Locate the cell with the specified text and output its (X, Y) center coordinate. 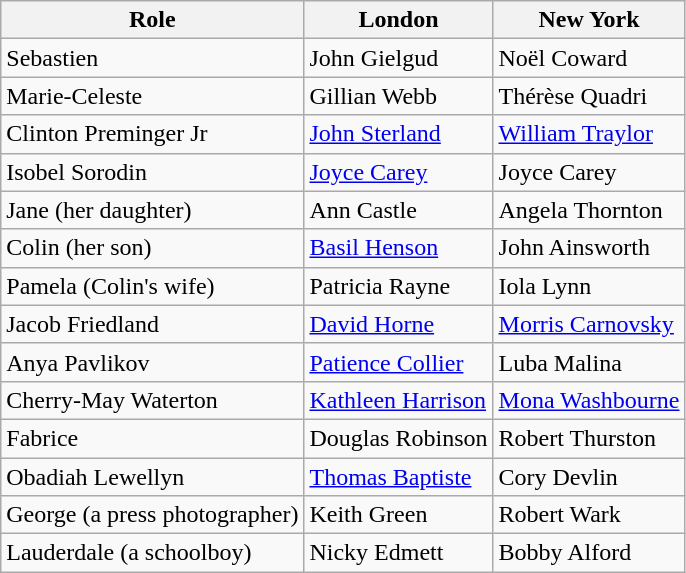
Cory Devlin (589, 477)
London (398, 20)
Bobby Alford (589, 553)
Patience Collier (398, 362)
Morris Carnovsky (589, 324)
Gillian Webb (398, 96)
Pamela (Colin's wife) (152, 286)
John Ainsworth (589, 248)
Sebastien (152, 58)
Iola Lynn (589, 286)
Robert Wark (589, 515)
Jacob Friedland (152, 324)
Nicky Edmett (398, 553)
Angela Thornton (589, 210)
William Traylor (589, 134)
Ann Castle (398, 210)
Thérèse Quadri (589, 96)
Luba Malina (589, 362)
John Sterland (398, 134)
Robert Thurston (589, 438)
Thomas Baptiste (398, 477)
Clinton Preminger Jr (152, 134)
John Gielgud (398, 58)
David Horne (398, 324)
Obadiah Lewellyn (152, 477)
Colin (her son) (152, 248)
George (a press photographer) (152, 515)
Lauderdale (a schoolboy) (152, 553)
Douglas Robinson (398, 438)
Patricia Rayne (398, 286)
Cherry-May Waterton (152, 400)
Marie-Celeste (152, 96)
Mona Washbourne (589, 400)
Keith Green (398, 515)
Kathleen Harrison (398, 400)
Isobel Sorodin (152, 172)
Fabrice (152, 438)
Anya Pavlikov (152, 362)
Noël Coward (589, 58)
Role (152, 20)
Jane (her daughter) (152, 210)
Basil Henson (398, 248)
New York (589, 20)
